Return (X, Y) of the center of cell containing provided text 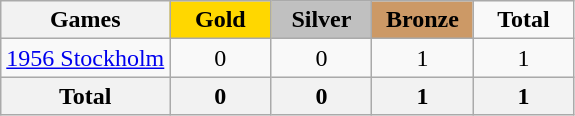
Games (86, 20)
Gold (220, 20)
Silver (322, 20)
Bronze (422, 20)
1956 Stockholm (86, 58)
